Capture the cell that displays the provided text and extract its (x, y) central coordinate. 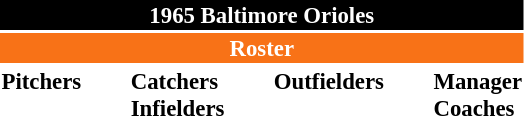
1965 Baltimore Orioles (262, 15)
Roster (262, 48)
